Pinpoint the cell where the given text exists, returning its (X, Y) midpoint coordinate. 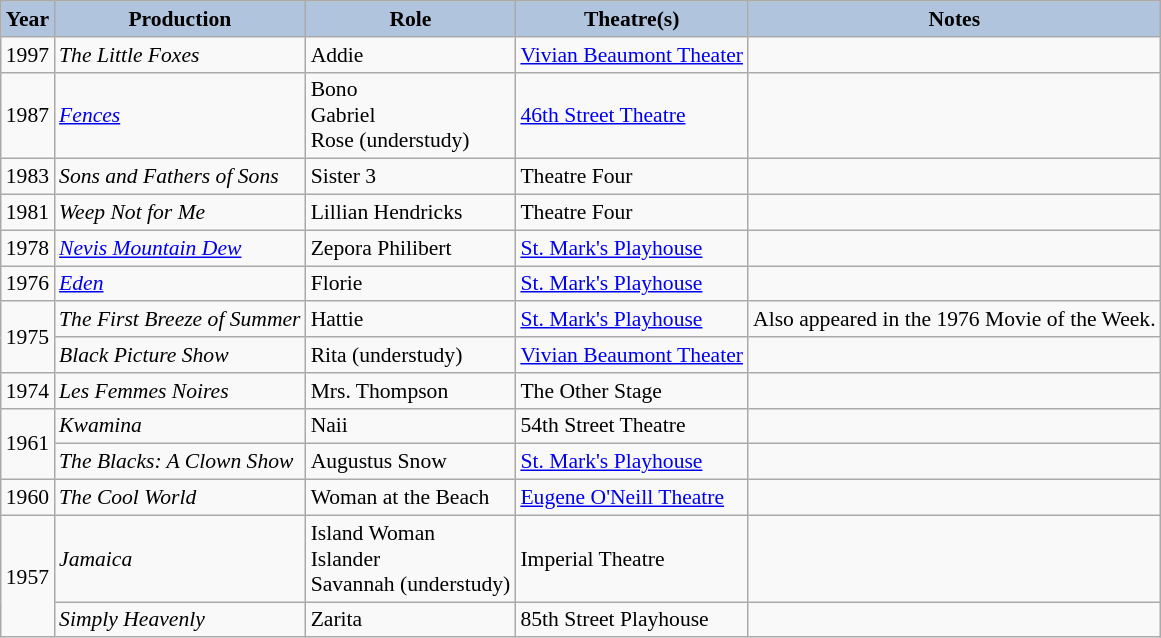
Notes (954, 19)
The Other Stage (632, 391)
Black Picture Show (180, 355)
1981 (28, 213)
Eugene O'Neill Theatre (632, 498)
The Blacks: A Clown Show (180, 462)
Rita (understudy) (411, 355)
Zarita (411, 620)
Weep Not for Me (180, 213)
Island WomanIslanderSavannah (understudy) (411, 558)
BonoGabrielRose (understudy) (411, 116)
Kwamina (180, 426)
Fences (180, 116)
1975 (28, 338)
1983 (28, 177)
1976 (28, 284)
Theatre(s) (632, 19)
Production (180, 19)
Sons and Fathers of Sons (180, 177)
Augustus Snow (411, 462)
Woman at the Beach (411, 498)
The First Breeze of Summer (180, 320)
Naii (411, 426)
Role (411, 19)
46th Street Theatre (632, 116)
Addie (411, 55)
Year (28, 19)
Eden (180, 284)
Mrs. Thompson (411, 391)
Les Femmes Noires (180, 391)
Jamaica (180, 558)
Zepora Philibert (411, 248)
Florie (411, 284)
54th Street Theatre (632, 426)
1987 (28, 116)
Nevis Mountain Dew (180, 248)
Simply Heavenly (180, 620)
1974 (28, 391)
Imperial Theatre (632, 558)
Sister 3 (411, 177)
1960 (28, 498)
The Cool World (180, 498)
1978 (28, 248)
1997 (28, 55)
1957 (28, 576)
1961 (28, 444)
The Little Foxes (180, 55)
85th Street Playhouse (632, 620)
Hattie (411, 320)
Also appeared in the 1976 Movie of the Week. (954, 320)
Lillian Hendricks (411, 213)
